Locate the cell with the specified text and output its [x, y] center coordinate. 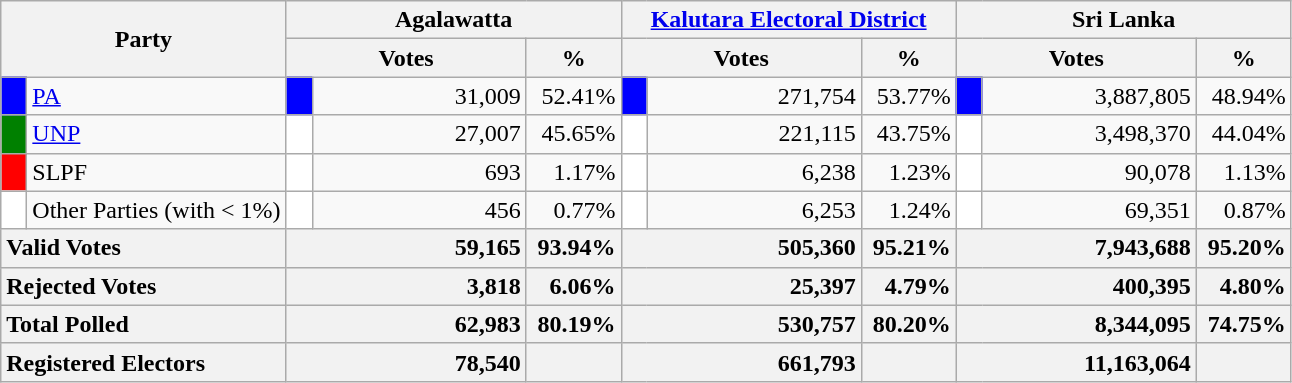
1.24% [908, 210]
74.75% [1244, 324]
78,540 [406, 362]
Valid Votes [144, 248]
80.20% [908, 324]
27,007 [419, 134]
44.04% [1244, 134]
48.94% [1244, 96]
1.23% [908, 172]
43.75% [908, 134]
Agalawatta [454, 20]
4.79% [908, 286]
Kalutara Electoral District [788, 20]
0.77% [574, 210]
3,818 [406, 286]
1.17% [574, 172]
Party [144, 39]
Total Polled [144, 324]
25,397 [741, 286]
661,793 [741, 362]
31,009 [419, 96]
90,078 [1089, 172]
693 [419, 172]
95.20% [1244, 248]
530,757 [741, 324]
0.87% [1244, 210]
53.77% [908, 96]
11,163,064 [1076, 362]
Other Parties (with < 1%) [156, 210]
PA [156, 96]
400,395 [1076, 286]
Sri Lanka [1124, 20]
69,351 [1089, 210]
271,754 [754, 96]
45.65% [574, 134]
59,165 [406, 248]
4.80% [1244, 286]
6,253 [754, 210]
UNP [156, 134]
62,983 [406, 324]
6.06% [574, 286]
456 [419, 210]
3,887,805 [1089, 96]
Rejected Votes [144, 286]
221,115 [754, 134]
Registered Electors [144, 362]
1.13% [1244, 172]
505,360 [741, 248]
3,498,370 [1089, 134]
95.21% [908, 248]
93.94% [574, 248]
52.41% [574, 96]
80.19% [574, 324]
7,943,688 [1076, 248]
SLPF [156, 172]
8,344,095 [1076, 324]
6,238 [754, 172]
